Pinpoint the cell where the given text exists, returning its (x, y) midpoint coordinate. 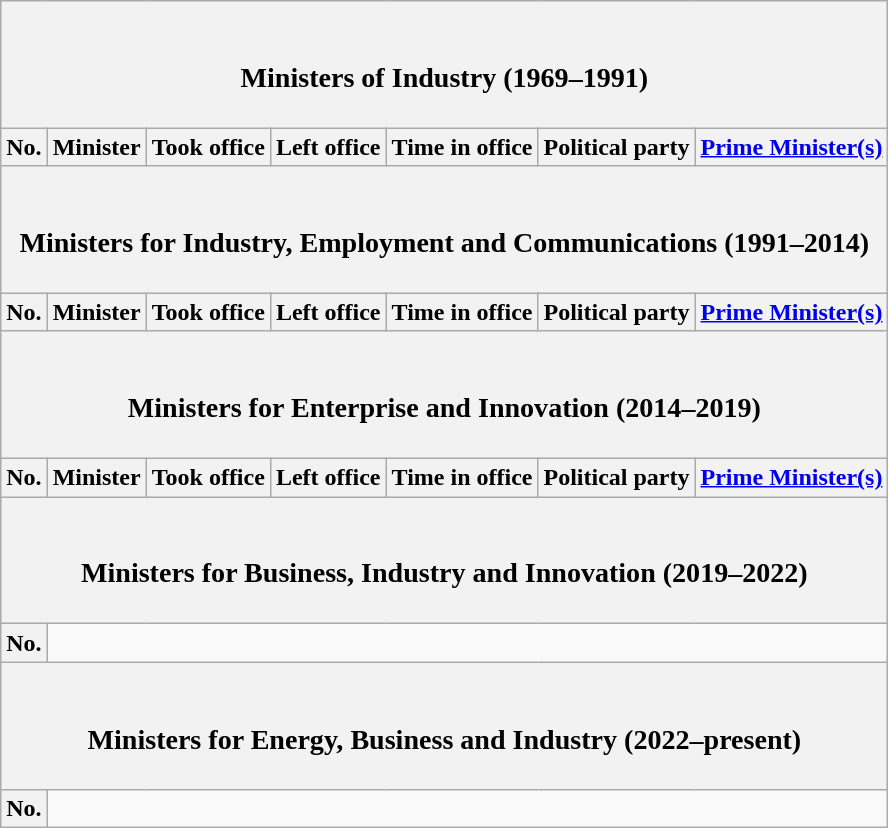
Ministers for Energy, Business and Industry (2022–present) (444, 726)
Ministers of Industry (1969–1991) (444, 64)
Ministers for Business, Industry and Innovation (2019–2022) (444, 560)
Ministers for Industry, Employment and Communications (1991–2014) (444, 230)
Ministers for Enterprise and Innovation (2014–2019) (444, 394)
